Pinpoint the cell where the given text exists, returning its [X, Y] midpoint coordinate. 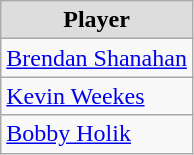
Brendan Shanahan [97, 58]
Bobby Holik [97, 134]
Player [97, 20]
Kevin Weekes [97, 96]
